Identify which cell holds the provided text, then report its (X, Y) central coordinate. 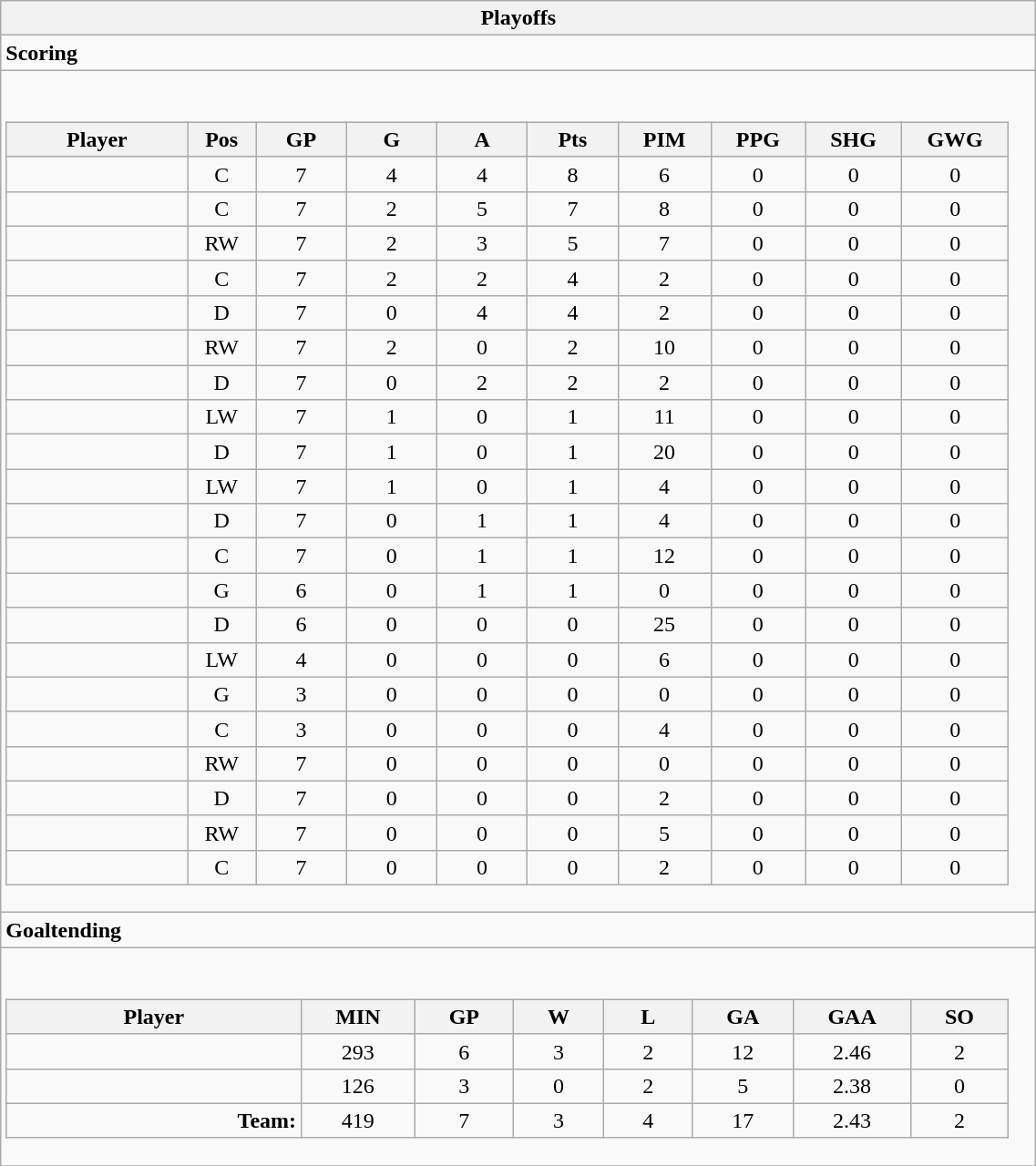
GA (744, 1017)
126 (358, 1086)
Pts (572, 139)
SHG (854, 139)
MIN (358, 1017)
PPG (758, 139)
PIM (664, 139)
GWG (955, 139)
Scoring (518, 53)
Goaltending (518, 930)
GAA (852, 1017)
2.46 (852, 1051)
20 (664, 452)
Player MIN GP W L GA GAA SO 293 6 3 2 12 2.46 2 126 3 0 2 5 2.38 0 Team: 419 7 3 4 17 2.43 2 (518, 1057)
A (481, 139)
2.43 (852, 1120)
2.38 (852, 1086)
419 (358, 1120)
L (649, 1017)
293 (358, 1051)
25 (664, 625)
10 (664, 348)
Playoffs (518, 18)
SO (959, 1017)
11 (664, 417)
17 (744, 1120)
Team: (154, 1120)
W (559, 1017)
Pos (222, 139)
